Capture the cell that displays the provided text and extract its [x, y] central coordinate. 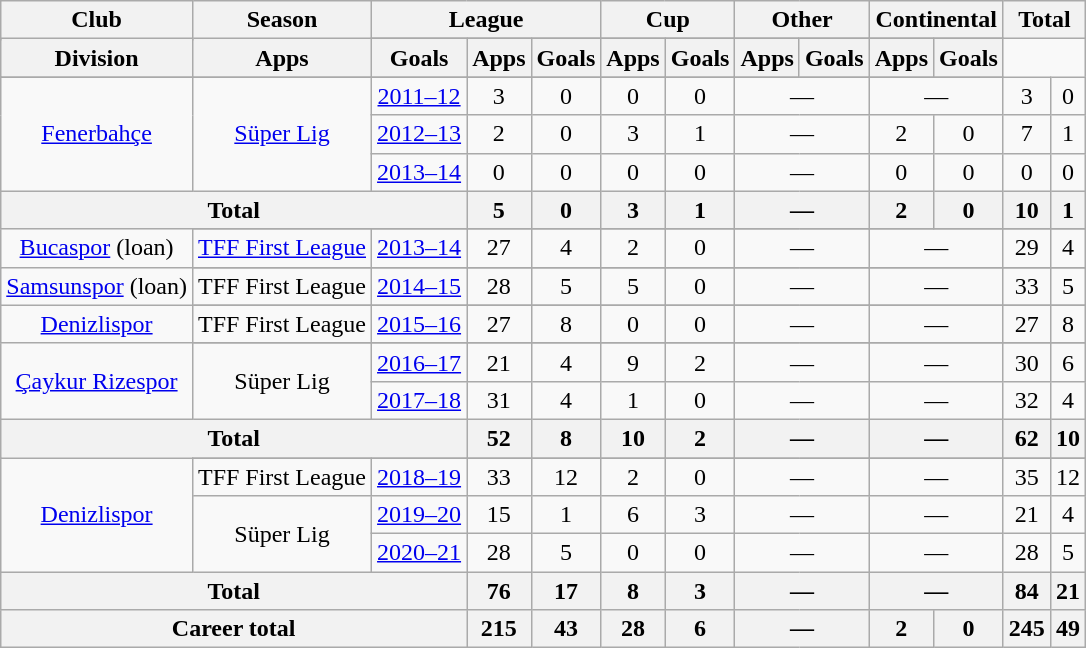
Continental [936, 20]
2016–17 [420, 362]
84 [1026, 591]
9 [633, 362]
245 [1026, 629]
2019–20 [420, 515]
Club [97, 20]
2014–15 [420, 286]
32 [1026, 400]
Career total [234, 629]
43 [566, 629]
30 [1026, 362]
17 [566, 591]
49 [1068, 629]
76 [499, 591]
52 [499, 438]
2017–18 [420, 400]
2011–12 [420, 96]
Bucaspor (loan) [97, 248]
League [486, 20]
2012–13 [420, 134]
2018–19 [420, 477]
Season [282, 20]
215 [499, 629]
2015–16 [420, 324]
15 [499, 515]
62 [1026, 438]
Çaykur Rizespor [97, 381]
31 [499, 400]
Samsunspor (loan) [97, 286]
Division [97, 58]
2020–21 [420, 553]
Fenerbahçe [97, 134]
7 [1026, 134]
29 [1026, 248]
35 [1026, 477]
Cup [668, 20]
Other [802, 20]
